For the text-containing cell, return its midpoint in (X, Y) coordinate format. 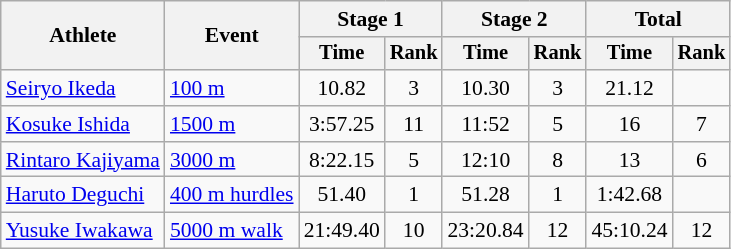
5000 m walk (232, 231)
51.28 (485, 195)
Athlete (83, 36)
21:49.40 (342, 231)
400 m hurdles (232, 195)
100 m (232, 88)
7 (702, 124)
23:20.84 (485, 231)
12:10 (485, 160)
Event (232, 36)
Kosuke Ishida (83, 124)
11 (414, 124)
10.82 (342, 88)
51.40 (342, 195)
11:52 (485, 124)
45:10.24 (629, 231)
10 (414, 231)
1:42.68 (629, 195)
16 (629, 124)
21.12 (629, 88)
6 (702, 160)
8:22.15 (342, 160)
Stage 1 (371, 19)
13 (629, 160)
Rintaro Kajiyama (83, 160)
3:57.25 (342, 124)
Yusuke Iwakawa (83, 231)
10.30 (485, 88)
1500 m (232, 124)
3000 m (232, 160)
8 (558, 160)
Seiryo Ikeda (83, 88)
Stage 2 (514, 19)
Total (658, 19)
Haruto Deguchi (83, 195)
